Identify which cell holds the provided text, then report its [X, Y] central coordinate. 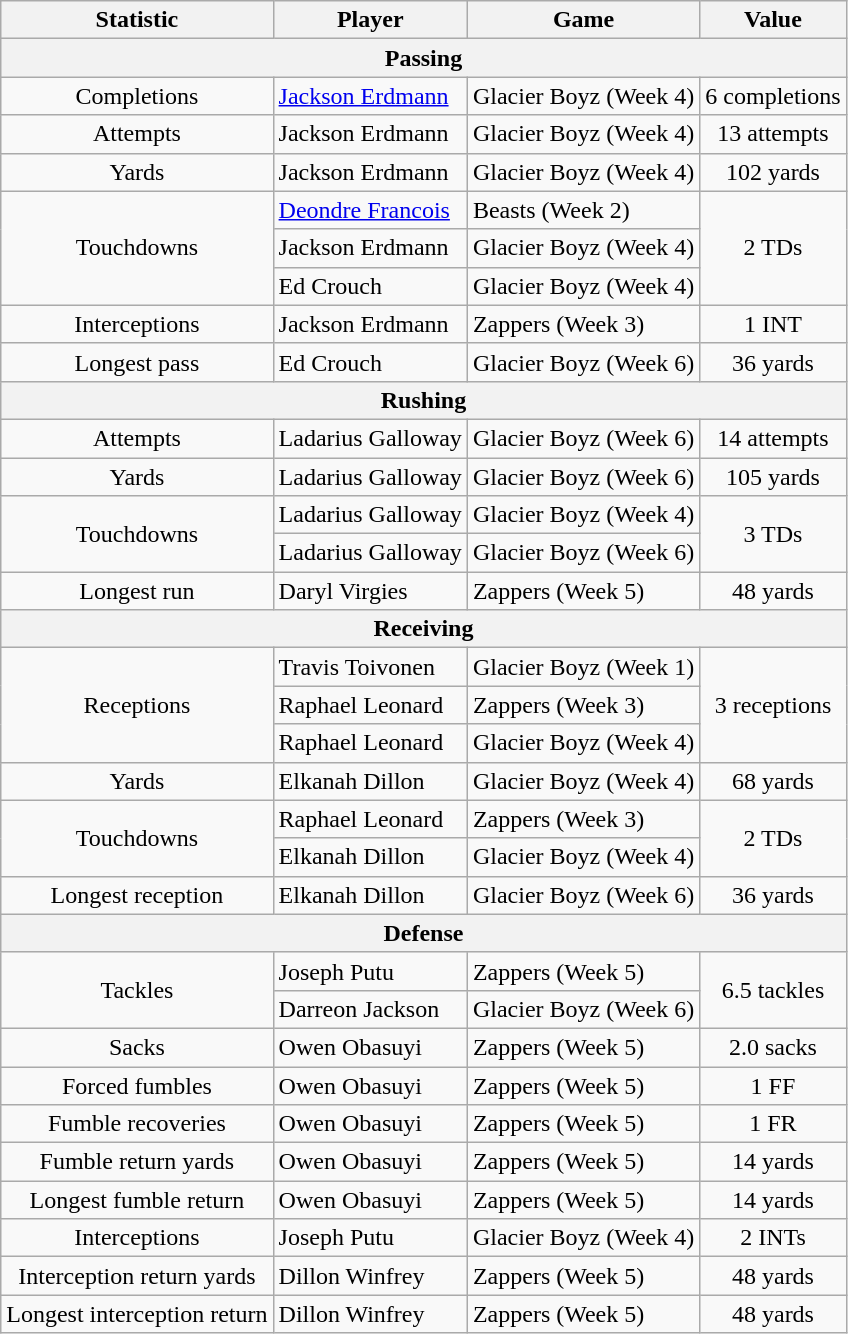
6.5 tackles [773, 990]
Player [370, 20]
Glacier Boyz (Week 1) [583, 667]
Darreon Jackson [370, 1009]
Sacks [137, 1047]
Defense [424, 933]
Interception return yards [137, 1276]
Value [773, 20]
Tackles [137, 990]
Longest reception [137, 895]
Longest pass [137, 362]
Travis Toivonen [370, 667]
1 FR [773, 1124]
Forced fumbles [137, 1085]
Beasts (Week 2) [583, 210]
Longest interception return [137, 1314]
2.0 sacks [773, 1047]
Completions [137, 96]
Receptions [137, 705]
Statistic [137, 20]
Rushing [424, 400]
1 FF [773, 1085]
Longest fumble return [137, 1200]
3 TDs [773, 534]
Longest run [137, 591]
Passing [424, 58]
Receiving [424, 629]
13 attempts [773, 134]
6 completions [773, 96]
105 yards [773, 477]
Fumble return yards [137, 1162]
Deondre Francois [370, 210]
1 INT [773, 324]
2 INTs [773, 1238]
14 attempts [773, 438]
102 yards [773, 172]
68 yards [773, 781]
Fumble recoveries [137, 1124]
Daryl Virgies [370, 591]
Game [583, 20]
3 receptions [773, 705]
